Pinpoint the cell where the given text exists, returning its (x, y) midpoint coordinate. 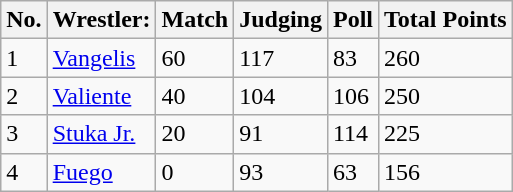
0 (195, 172)
114 (352, 134)
3 (24, 134)
Judging (281, 20)
4 (24, 172)
83 (352, 58)
20 (195, 134)
250 (446, 96)
Wrestler: (102, 20)
63 (352, 172)
106 (352, 96)
Fuego (102, 172)
104 (281, 96)
Match (195, 20)
Valiente (102, 96)
93 (281, 172)
60 (195, 58)
91 (281, 134)
225 (446, 134)
117 (281, 58)
Total Points (446, 20)
Poll (352, 20)
1 (24, 58)
156 (446, 172)
40 (195, 96)
No. (24, 20)
260 (446, 58)
Stuka Jr. (102, 134)
Vangelis (102, 58)
2 (24, 96)
